Detect which cell encompasses the target text, then output its (X, Y) center coordinate. 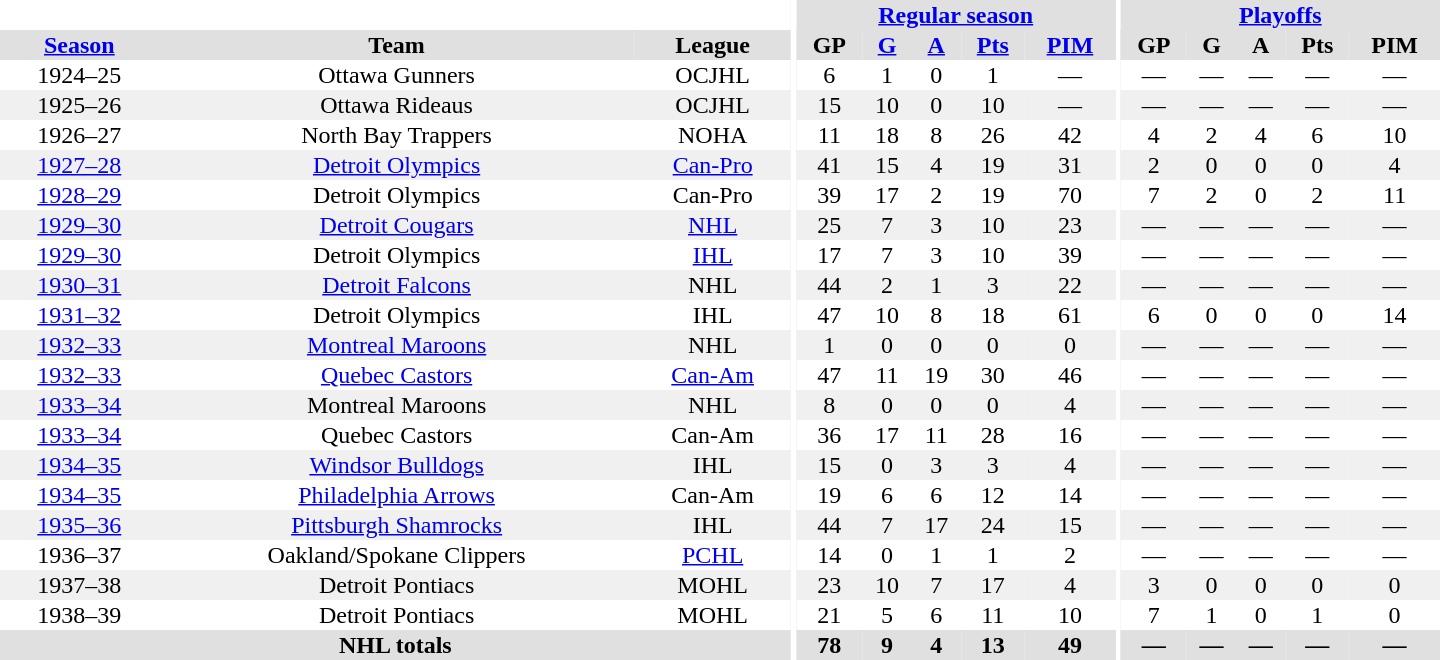
North Bay Trappers (397, 135)
21 (829, 615)
41 (829, 165)
25 (829, 225)
1937–38 (80, 585)
1928–29 (80, 195)
Detroit Cougars (397, 225)
12 (993, 495)
1935–36 (80, 525)
42 (1070, 135)
49 (1070, 645)
1936–37 (80, 555)
1925–26 (80, 105)
1924–25 (80, 75)
5 (886, 615)
13 (993, 645)
PCHL (713, 555)
Pittsburgh Shamrocks (397, 525)
Regular season (956, 15)
Playoffs (1280, 15)
26 (993, 135)
Windsor Bulldogs (397, 465)
28 (993, 435)
Team (397, 45)
Philadelphia Arrows (397, 495)
1938–39 (80, 615)
78 (829, 645)
31 (1070, 165)
1930–31 (80, 285)
9 (886, 645)
36 (829, 435)
NOHA (713, 135)
16 (1070, 435)
Ottawa Gunners (397, 75)
70 (1070, 195)
22 (1070, 285)
Oakland/Spokane Clippers (397, 555)
Detroit Falcons (397, 285)
Ottawa Rideaus (397, 105)
1931–32 (80, 315)
NHL totals (396, 645)
24 (993, 525)
1927–28 (80, 165)
61 (1070, 315)
Season (80, 45)
1926–27 (80, 135)
League (713, 45)
30 (993, 375)
46 (1070, 375)
